Detect which cell encompasses the target text, then output its (x, y) center coordinate. 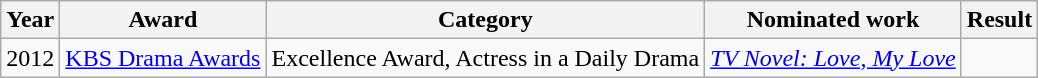
Award (163, 20)
Result (999, 20)
Category (486, 20)
KBS Drama Awards (163, 58)
TV Novel: Love, My Love (834, 58)
Nominated work (834, 20)
Excellence Award, Actress in a Daily Drama (486, 58)
2012 (30, 58)
Year (30, 20)
